Extract the [x, y] coordinate from the center of the cell holding the provided text.  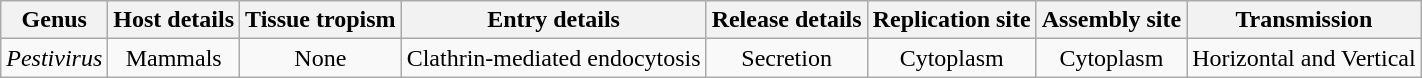
Release details [786, 20]
Pestivirus [54, 58]
Assembly site [1111, 20]
Transmission [1304, 20]
Entry details [554, 20]
Clathrin-mediated endocytosis [554, 58]
None [321, 58]
Secretion [786, 58]
Mammals [174, 58]
Replication site [952, 20]
Genus [54, 20]
Host details [174, 20]
Horizontal and Vertical [1304, 58]
Tissue tropism [321, 20]
